Capture the cell that displays the provided text and extract its (x, y) central coordinate. 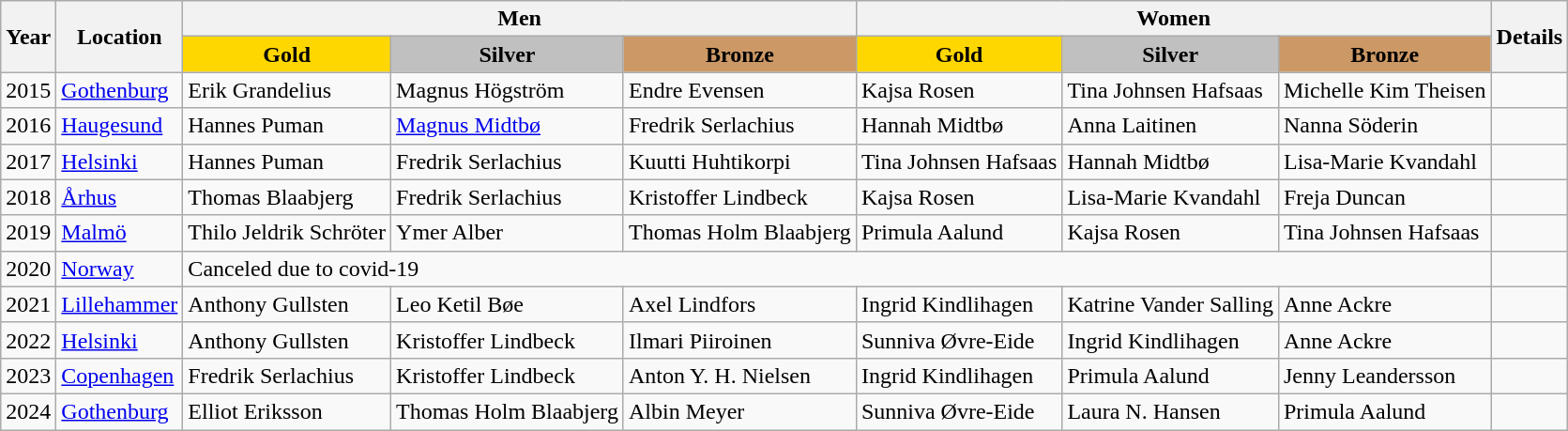
Jenny Leandersson (1385, 376)
Laura N. Hansen (1171, 411)
2024 (28, 411)
Details (1530, 37)
Anna Laitinen (1171, 126)
Year (28, 37)
Copenhagen (120, 376)
2015 (28, 90)
Albin Meyer (739, 411)
Katrine Vander Salling (1171, 304)
Nanna Söderin (1385, 126)
Freja Duncan (1385, 197)
Norway (120, 269)
2021 (28, 304)
Endre Evensen (739, 90)
2016 (28, 126)
2017 (28, 162)
Elliot Eriksson (287, 411)
Århus (120, 197)
Magnus Midtbø (508, 126)
Axel Lindfors (739, 304)
2018 (28, 197)
Canceled due to covid-19 (837, 269)
Ymer Alber (508, 233)
2019 (28, 233)
Anton Y. H. Nielsen (739, 376)
Ilmari Piiroinen (739, 340)
Thomas Blaabjerg (287, 197)
Erik Grandelius (287, 90)
Men (520, 19)
Women (1173, 19)
Location (120, 37)
Lillehammer (120, 304)
Leo Ketil Bøe (508, 304)
Michelle Kim Theisen (1385, 90)
Magnus Högström (508, 90)
Thilo Jeldrik Schröter (287, 233)
2022 (28, 340)
2023 (28, 376)
Haugesund (120, 126)
Kuutti Huhtikorpi (739, 162)
Malmö (120, 233)
2020 (28, 269)
